From the cell containing the given text, extract its center point as (x, y) coordinate. 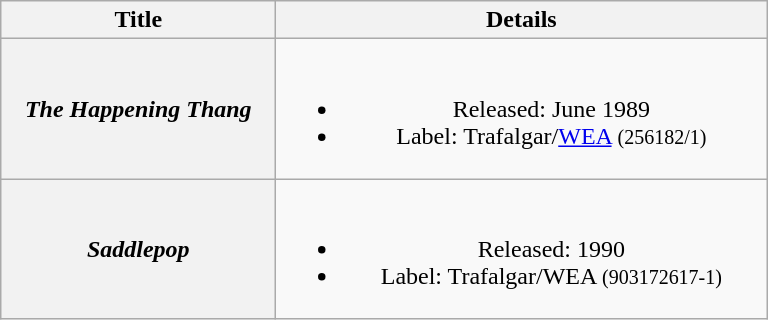
Saddlepop (138, 249)
Released: 1990Label: Trafalgar/WEA (903172617-1) (522, 249)
Details (522, 20)
Released: June 1989Label: Trafalgar/WEA (256182/1) (522, 109)
Title (138, 20)
The Happening Thang (138, 109)
